Extract the [x, y] coordinate from the center of the cell holding the provided text.  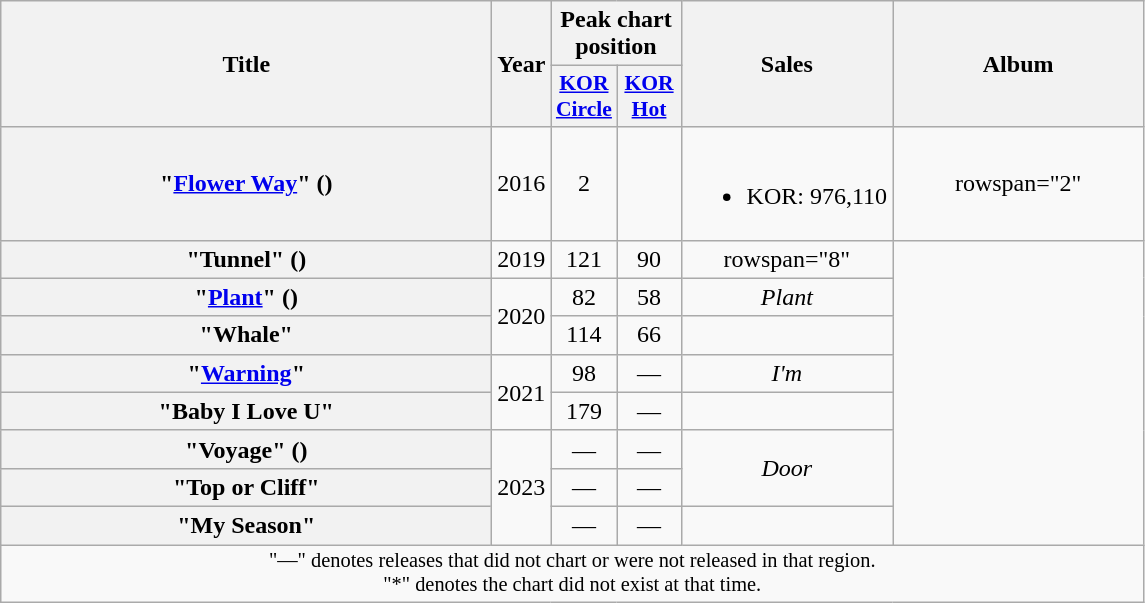
66 [649, 335]
"My Season" [246, 525]
98 [584, 373]
Title [246, 64]
"Baby I Love U" [246, 411]
2019 [522, 259]
2016 [522, 184]
rowspan="8" [787, 259]
2 [584, 184]
I'm [787, 373]
"Flower Way" () [246, 184]
"—" denotes releases that did not chart or were not released in that region. "*" denotes the chart did not exist at that time. [572, 573]
"Tunnel" () [246, 259]
179 [584, 411]
Peak chart position [616, 34]
58 [649, 297]
KOR: 976,110 [787, 184]
90 [649, 259]
2020 [522, 316]
"Plant" () [246, 297]
KORHot [649, 96]
Plant [787, 297]
"Whale" [246, 335]
Sales [787, 64]
114 [584, 335]
Door [787, 468]
KORCircle [584, 96]
82 [584, 297]
Album [1018, 64]
"Warning" [246, 373]
121 [584, 259]
"Voyage" () [246, 449]
2021 [522, 392]
rowspan="2" [1018, 184]
"Top or Cliff" [246, 487]
Year [522, 64]
2023 [522, 487]
